Detect which cell encompasses the target text, then output its [X, Y] center coordinate. 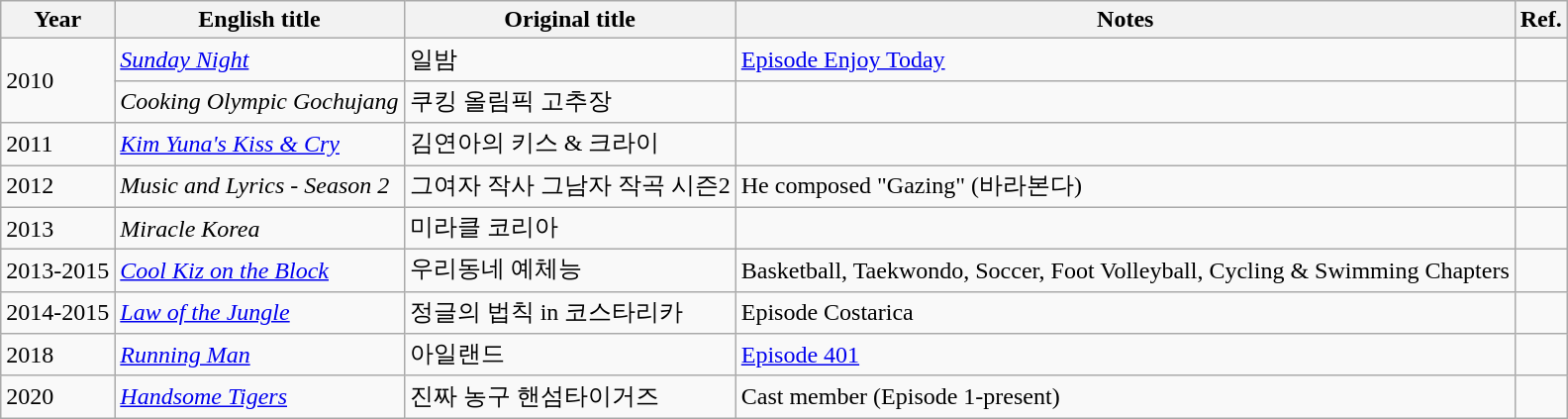
2012 [57, 186]
일밤 [570, 59]
Sunday Night [259, 59]
2014-2015 [57, 313]
Cooking Olympic Gochujang [259, 101]
Ref. [1540, 20]
우리동네 예체능 [570, 271]
2010 [57, 81]
미라클 코리아 [570, 228]
Original title [570, 20]
Notes [1125, 20]
그여자 작사 그남자 작곡 시즌2 [570, 186]
Law of the Jungle [259, 313]
Episode 401 [1125, 355]
Miracle Korea [259, 228]
아일랜드 [570, 355]
Handsome Tigers [259, 396]
2011 [57, 145]
Episode Enjoy Today [1125, 59]
2013-2015 [57, 271]
김연아의 키스 & 크라이 [570, 145]
Cool Kiz on the Block [259, 271]
Music and Lyrics - Season 2 [259, 186]
He composed "Gazing" (바라본다) [1125, 186]
Basketball, Taekwondo, Soccer, Foot Volleyball, Cycling & Swimming Chapters [1125, 271]
정글의 법칙 in 코스타리카 [570, 313]
2020 [57, 396]
2018 [57, 355]
Cast member (Episode 1-present) [1125, 396]
쿠킹 올림픽 고추장 [570, 101]
Running Man [259, 355]
Episode Costarica [1125, 313]
English title [259, 20]
Year [57, 20]
진짜 농구 핸섬타이거즈 [570, 396]
2013 [57, 228]
Kim Yuna's Kiss & Cry [259, 145]
